For the text-containing cell, return its midpoint in (x, y) coordinate format. 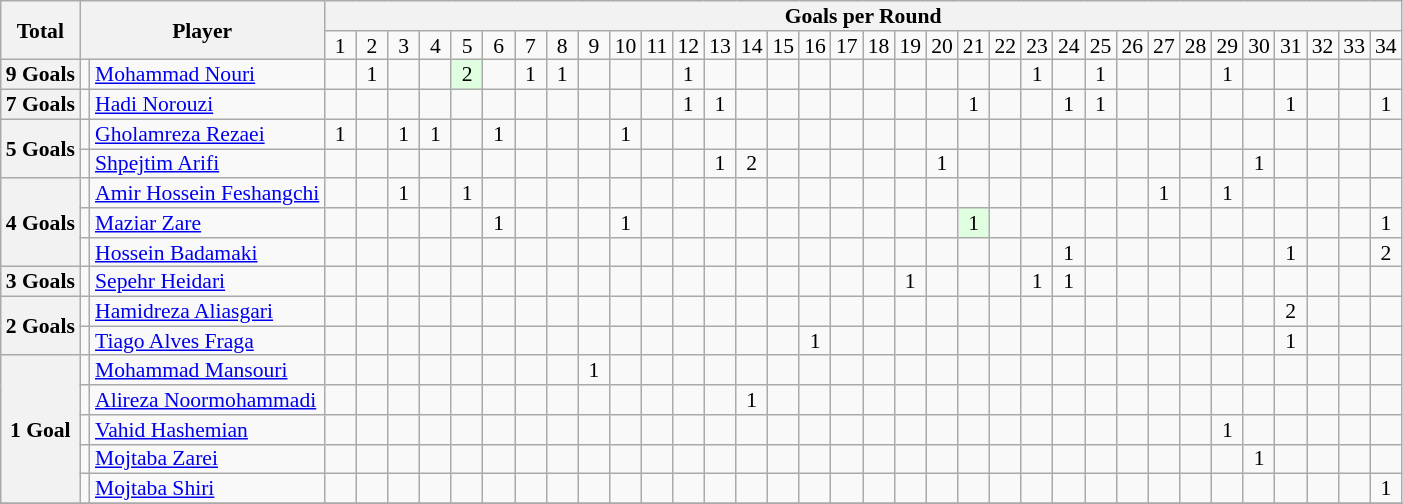
Goals per Round (862, 16)
Player (202, 30)
Mohammad Nouri (207, 75)
15 (784, 46)
16 (815, 46)
7 (531, 46)
Total (40, 30)
29 (1227, 46)
17 (847, 46)
6 (499, 46)
2 Goals (40, 326)
33 (1354, 46)
Hamidreza Aliasgari (207, 312)
24 (1069, 46)
1 Goal (40, 430)
Hossein Badamaki (207, 253)
10 (626, 46)
4 (435, 46)
21 (974, 46)
22 (1005, 46)
13 (720, 46)
Tiago Alves Fraga (207, 341)
12 (688, 46)
23 (1037, 46)
Gholamreza Rezaei (207, 134)
3 Goals (40, 282)
34 (1386, 46)
31 (1291, 46)
7 Goals (40, 105)
Hadi Norouzi (207, 105)
28 (1196, 46)
3 (404, 46)
Maziar Zare (207, 223)
9 Goals (40, 75)
32 (1323, 46)
5 (467, 46)
18 (879, 46)
26 (1132, 46)
9 (594, 46)
27 (1164, 46)
14 (752, 46)
11 (656, 46)
Mojtaba Zarei (207, 459)
8 (562, 46)
5 Goals (40, 148)
20 (942, 46)
Sepehr Heidari (207, 282)
Shpejtim Arifi (207, 164)
Vahid Hashemian (207, 430)
Mohammad Mansouri (207, 371)
Amir Hossein Feshangchi (207, 193)
30 (1259, 46)
Mojtaba Shiri (207, 489)
19 (910, 46)
Alireza Noormohammadi (207, 400)
25 (1101, 46)
4 Goals (40, 222)
